Provide the [X, Y] coordinate of the cell's center where the given text is located.  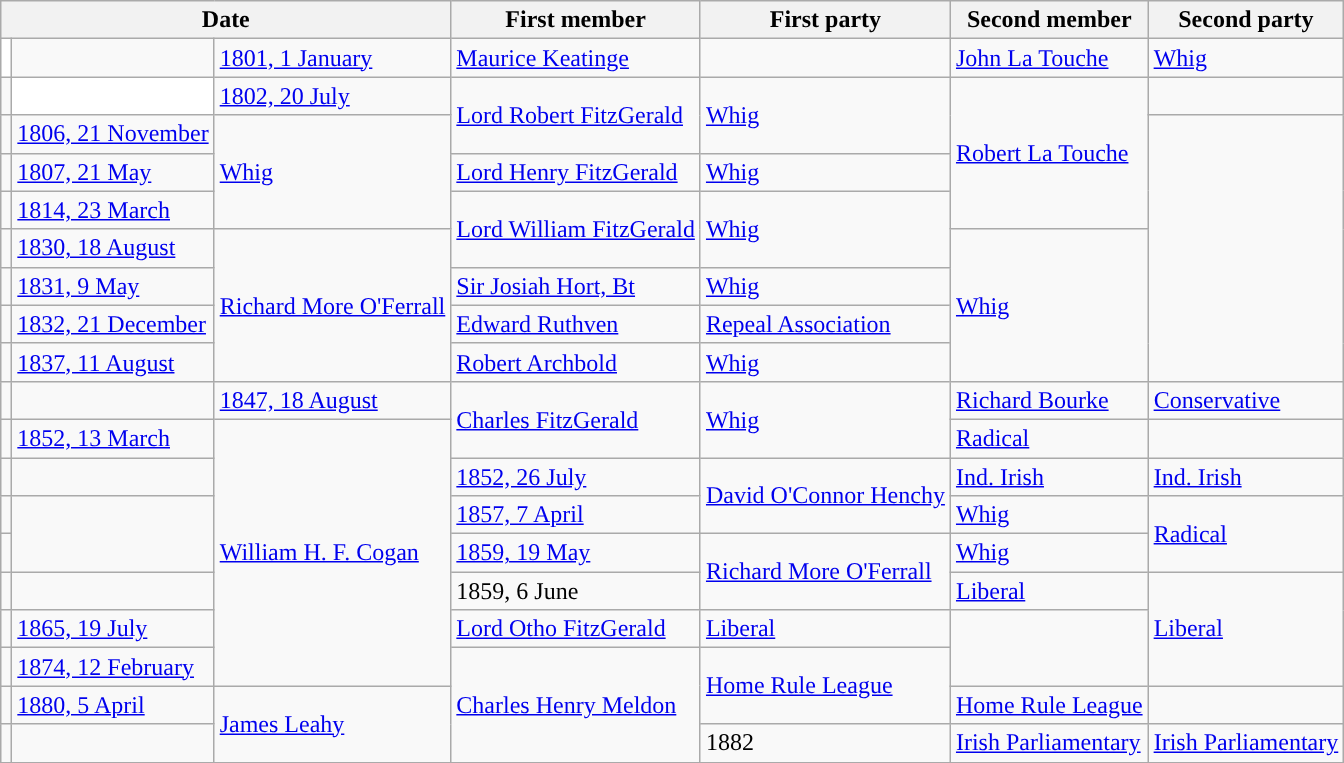
1814, 23 March [113, 210]
First member [576, 20]
Lord Robert FitzGerald [576, 115]
1807, 21 May [113, 172]
1831, 9 May [113, 286]
Lord Henry FitzGerald [576, 172]
1852, 13 March [113, 438]
First party [825, 20]
David O'Connor Henchy [825, 496]
Sir Josiah Hort, Bt [576, 286]
1801, 1 January [332, 58]
Charles Henry Meldon [576, 705]
1865, 19 July [113, 629]
Second party [1246, 20]
Robert La Touche [1049, 153]
William H. F. Cogan [332, 552]
Second member [1049, 20]
James Leahy [332, 724]
Edward Ruthven [576, 324]
1806, 21 November [113, 134]
Robert Archbold [576, 362]
Maurice Keatinge [576, 58]
Conservative [1246, 400]
1880, 5 April [113, 705]
Repeal Association [825, 324]
Lord William FitzGerald [576, 229]
1859, 19 May [576, 553]
1859, 6 June [576, 591]
1802, 20 July [332, 96]
1847, 18 August [332, 400]
Charles FitzGerald [576, 419]
1832, 21 December [113, 324]
Richard Bourke [1049, 400]
1837, 11 August [113, 362]
1852, 26 July [576, 477]
John La Touche [1049, 58]
Lord Otho FitzGerald [576, 629]
Date [226, 20]
1874, 12 February [113, 667]
1830, 18 August [113, 248]
1857, 7 April [576, 515]
1882 [825, 743]
